Identify which cell holds the provided text, then report its (x, y) central coordinate. 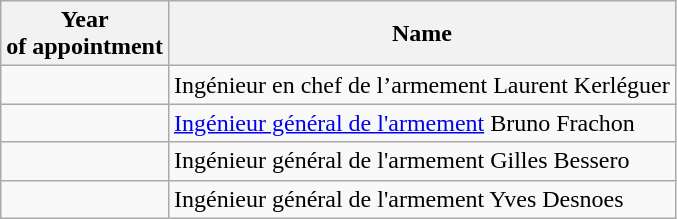
Year of appointment (85, 34)
Name (422, 34)
Ingénieur en chef de l’armement Laurent Kerléguer (422, 85)
Ingénieur général de l'armement Yves Desnoes (422, 199)
Ingénieur général de l'armement Bruno Frachon (422, 123)
Ingénieur général de l'armement Gilles Bessero (422, 161)
